Find where the given text appears and provide that cell's center as (X, Y) coordinate. 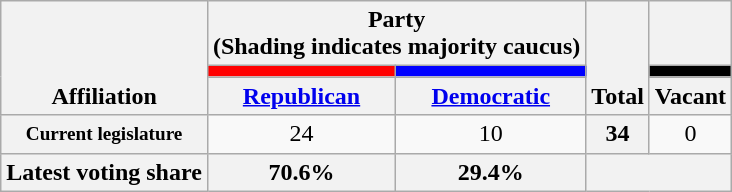
Affiliation (104, 58)
10 (491, 134)
Democratic (491, 96)
Party (Shading indicates majority caucus) (396, 34)
Vacant (690, 96)
29.4% (491, 172)
Total (618, 58)
0 (690, 134)
24 (301, 134)
Republican (301, 96)
Latest voting share (104, 172)
Current legislature (104, 134)
70.6% (301, 172)
34 (618, 134)
